From the cell containing the given text, extract its center point as (x, y) coordinate. 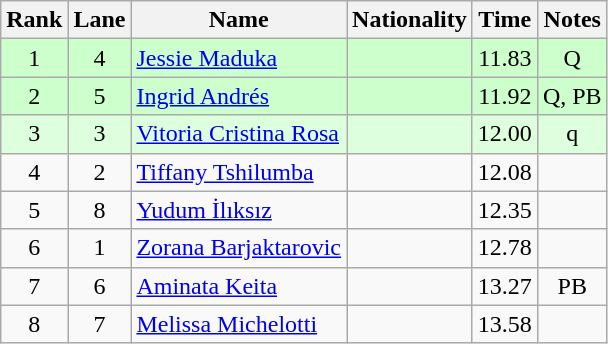
12.00 (504, 134)
PB (572, 286)
13.27 (504, 286)
13.58 (504, 324)
Melissa Michelotti (239, 324)
Nationality (410, 20)
Ingrid Andrés (239, 96)
11.92 (504, 96)
Name (239, 20)
q (572, 134)
Yudum İlıksız (239, 210)
12.08 (504, 172)
Vitoria Cristina Rosa (239, 134)
Lane (100, 20)
Jessie Maduka (239, 58)
Notes (572, 20)
Q, PB (572, 96)
12.35 (504, 210)
11.83 (504, 58)
Aminata Keita (239, 286)
Tiffany Tshilumba (239, 172)
Zorana Barjaktarovic (239, 248)
Time (504, 20)
12.78 (504, 248)
Q (572, 58)
Rank (34, 20)
